Capture the cell that displays the provided text and extract its [X, Y] central coordinate. 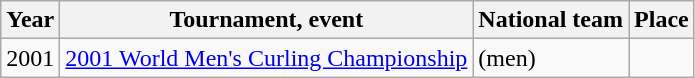
Year [30, 20]
(men) [551, 58]
National team [551, 20]
2001 World Men's Curling Championship [266, 58]
Tournament, event [266, 20]
2001 [30, 58]
Place [662, 20]
